Determine the [x, y] coordinate at the center of the cell enclosing the given text.  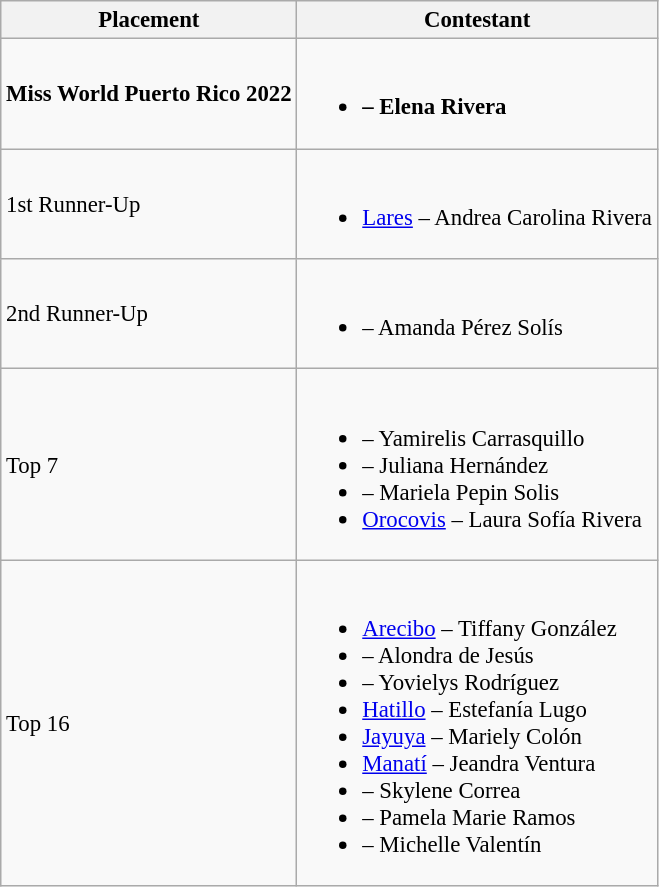
1st Runner-Up [149, 204]
Miss World Puerto Rico 2022 [149, 94]
– Yamirelis Carrasquillo – Juliana Hernández – Mariela Pepin Solis Orocovis – Laura Sofía Rivera [477, 464]
Lares – Andrea Carolina Rivera [477, 204]
Contestant [477, 20]
2nd Runner-Up [149, 314]
Top 7 [149, 464]
– Amanda Pérez Solís [477, 314]
Placement [149, 20]
Top 16 [149, 723]
– Elena Rivera [477, 94]
